Output the (x, y) coordinate of the center of the cell containing the given text.  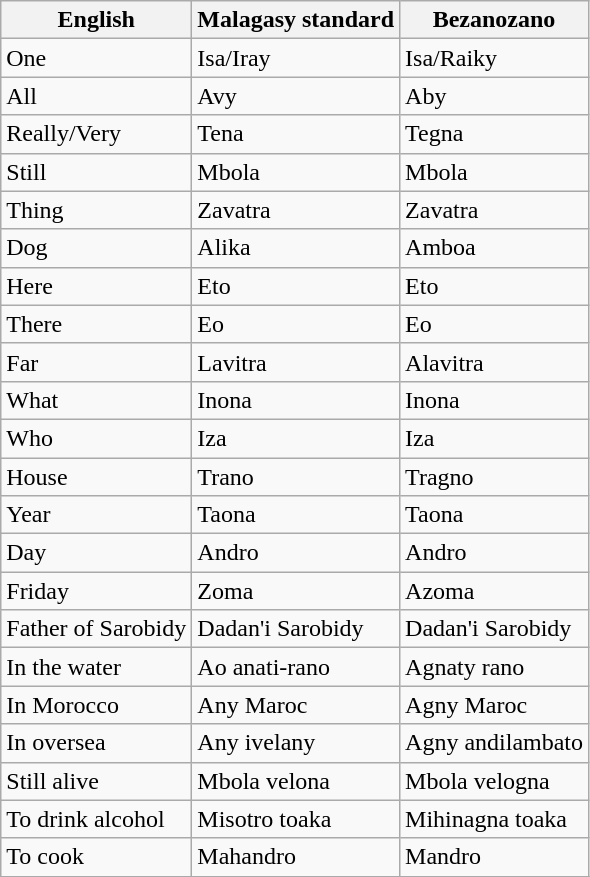
Father of Sarobidy (96, 629)
Mbola velona (296, 781)
Any ivelany (296, 743)
Thing (96, 210)
One (96, 58)
Here (96, 286)
There (96, 324)
Zoma (296, 591)
What (96, 400)
Azoma (494, 591)
Still (96, 172)
Bezanozano (494, 20)
Friday (96, 591)
Mbola velogna (494, 781)
Any Maroc (296, 705)
Isa/Raiky (494, 58)
Aby (494, 96)
Year (96, 515)
Still alive (96, 781)
To cook (96, 857)
Tragno (494, 477)
Amboa (494, 248)
Far (96, 362)
Ao anati-rano (296, 667)
Mahandro (296, 857)
Day (96, 553)
Alavitra (494, 362)
Agny andilambato (494, 743)
Trano (296, 477)
In Morocco (96, 705)
English (96, 20)
Mandro (494, 857)
Who (96, 438)
Really/Very (96, 134)
House (96, 477)
In the water (96, 667)
Dog (96, 248)
In oversea (96, 743)
Agnaty rano (494, 667)
Avy (296, 96)
Tena (296, 134)
Isa/Iray (296, 58)
Tegna (494, 134)
Mihinagna toaka (494, 819)
Alika (296, 248)
All (96, 96)
Misotro toaka (296, 819)
Agny Maroc (494, 705)
Lavitra (296, 362)
Malagasy standard (296, 20)
To drink alcohol (96, 819)
